Provide the (x, y) coordinate of the cell's center where the given text is located.  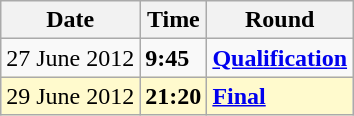
Qualification (280, 58)
29 June 2012 (70, 96)
Date (70, 20)
9:45 (174, 58)
Final (280, 96)
Round (280, 20)
21:20 (174, 96)
Time (174, 20)
27 June 2012 (70, 58)
